Provide the [X, Y] coordinate of the cell's center where the given text is located.  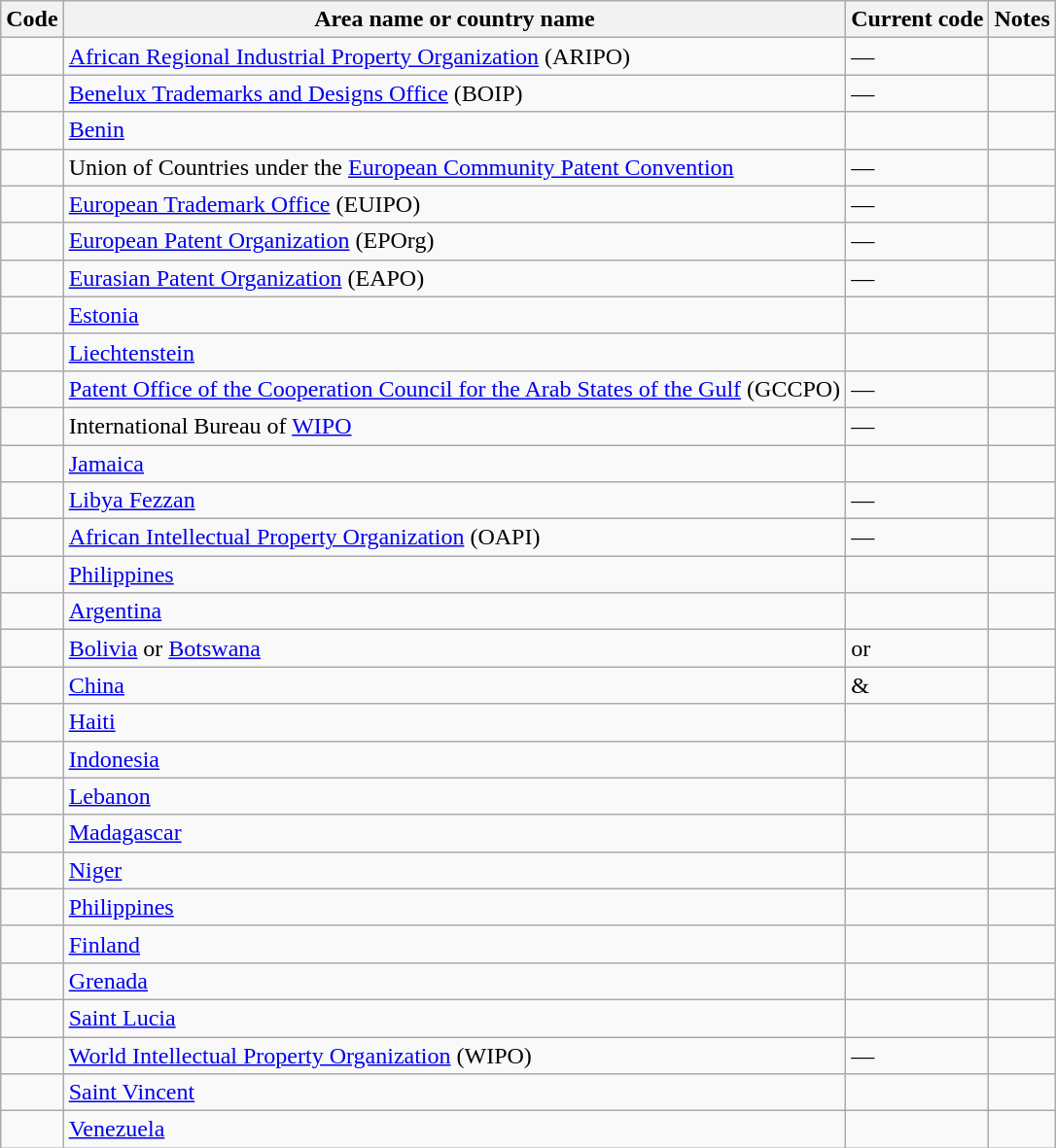
or [918, 648]
African Intellectual Property Organization (OAPI) [454, 538]
African Regional Industrial Property Organization (ARIPO) [454, 56]
Lebanon [454, 796]
European Patent Organization (EPOrg) [454, 241]
& [918, 685]
China [454, 685]
Eurasian Patent Organization (EAPO) [454, 278]
Niger [454, 870]
Jamaica [454, 464]
World Intellectual Property Organization (WIPO) [454, 1055]
Benelux Trademarks and Designs Office (BOIP) [454, 93]
Benin [454, 130]
Indonesia [454, 759]
International Bureau of WIPO [454, 426]
Venezuela [454, 1130]
Estonia [454, 315]
Argentina [454, 611]
Bolivia or Botswana [454, 648]
Liechtenstein [454, 352]
Area name or country name [454, 19]
Libya Fezzan [454, 501]
Madagascar [454, 833]
Saint Vincent [454, 1093]
Saint Lucia [454, 1018]
Grenada [454, 981]
Notes [1022, 19]
Code [32, 19]
European Trademark Office (EUIPO) [454, 204]
Finland [454, 944]
Patent Office of the Cooperation Council for the Arab States of the Gulf (GCCPO) [454, 389]
Haiti [454, 722]
Union of Countries under the European Community Patent Convention [454, 167]
Current code [918, 19]
